Extract the (x, y) coordinate from the center of the cell holding the provided text.  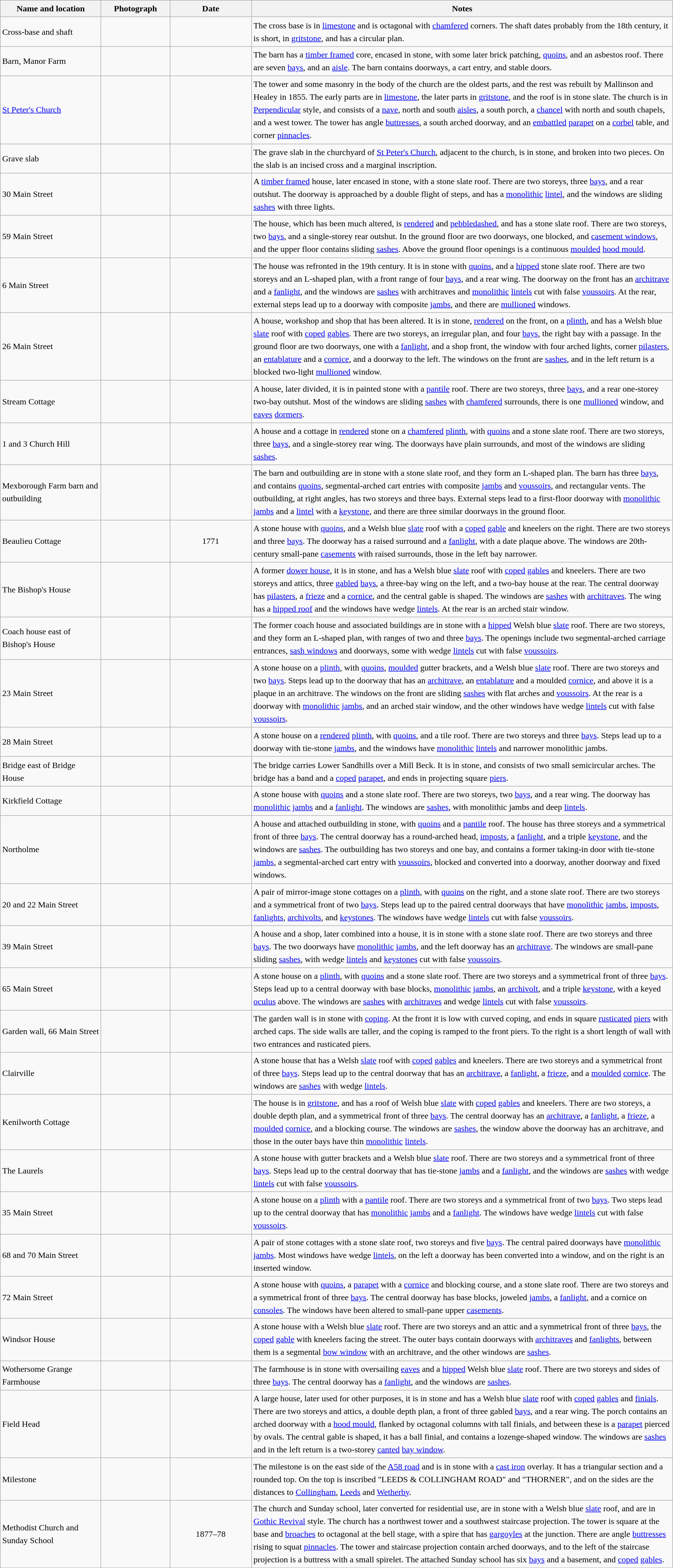
20 and 22 Main Street (51, 905)
The Bishop's House (51, 590)
Mexborough Farm barn and outbuilding (51, 492)
Beaulieu Cottage (51, 541)
23 Main Street (51, 693)
Coach house east of Bishop's House (51, 639)
Grave slab (51, 158)
1 and 3 Church Hill (51, 443)
St Peter's Church (51, 110)
39 Main Street (51, 946)
Date (211, 9)
Bridge east of Bridge House (51, 771)
Windsor House (51, 1340)
59 Main Street (51, 236)
Notes (462, 9)
30 Main Street (51, 194)
Clairville (51, 1073)
6 Main Street (51, 285)
Cross-base and shaft (51, 32)
Methodist Church and Sunday School (51, 1534)
65 Main Street (51, 989)
72 Main Street (51, 1298)
Field Head (51, 1424)
Kirkfield Cottage (51, 801)
1877–78 (211, 1534)
Northolme (51, 849)
Photograph (136, 9)
The Laurels (51, 1171)
Garden wall, 66 Main Street (51, 1031)
Name and location (51, 9)
Barn, Manor Farm (51, 61)
28 Main Street (51, 742)
68 and 70 Main Street (51, 1255)
Wothersome Grange Farmhouse (51, 1376)
35 Main Street (51, 1213)
Milestone (51, 1479)
Kenilworth Cottage (51, 1122)
1771 (211, 541)
Stream Cottage (51, 402)
26 Main Street (51, 346)
